Return the [x, y] coordinate for the center point of the cell that contains the specified text.  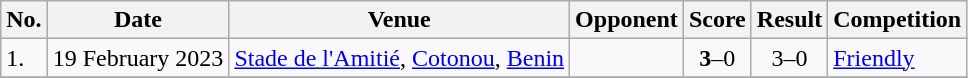
Competition [898, 20]
Stade de l'Amitié, Cotonou, Benin [400, 58]
Venue [400, 20]
1. [24, 58]
Result [789, 20]
Score [717, 20]
19 February 2023 [138, 58]
Friendly [898, 58]
Opponent [627, 20]
No. [24, 20]
Date [138, 20]
